Output the [x, y] coordinate of the center of the cell containing the given text.  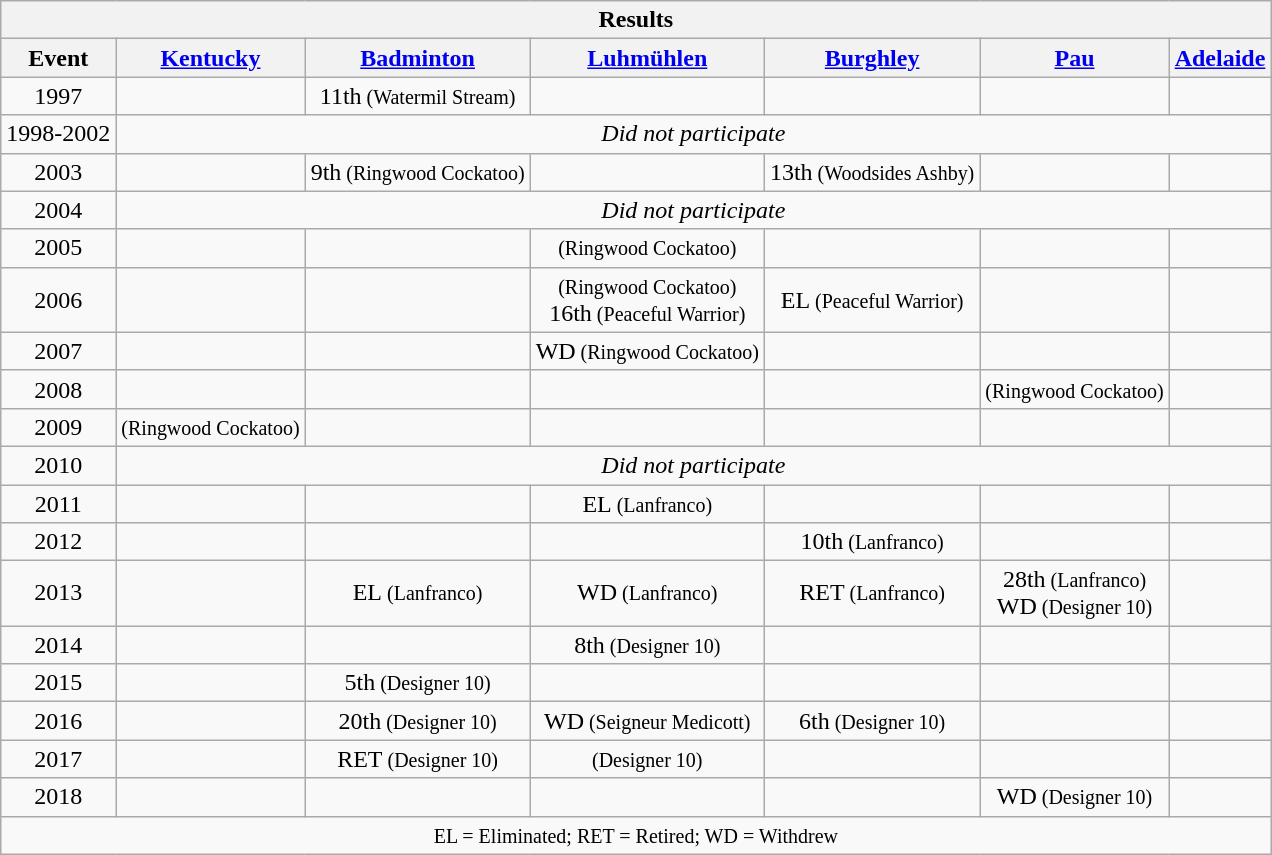
WD (Lanfranco) [647, 594]
1998-2002 [58, 134]
20th (Designer 10) [418, 721]
2006 [58, 300]
9th (Ringwood Cockatoo) [418, 172]
2012 [58, 542]
5th (Designer 10) [418, 683]
2018 [58, 797]
28th (Lanfranco)WD (Designer 10) [1074, 594]
2015 [58, 683]
2005 [58, 248]
Results [636, 20]
2008 [58, 389]
8th (Designer 10) [647, 645]
Kentucky [210, 58]
2004 [58, 210]
WD (Ringwood Cockatoo) [647, 351]
6th (Designer 10) [872, 721]
2016 [58, 721]
2007 [58, 351]
13th (Woodsides Ashby) [872, 172]
Event [58, 58]
2011 [58, 503]
WD (Seigneur Medicott) [647, 721]
Badminton [418, 58]
(Ringwood Cockatoo)16th (Peaceful Warrior) [647, 300]
Pau [1074, 58]
Adelaide [1220, 58]
(Designer 10) [647, 759]
2003 [58, 172]
RET (Designer 10) [418, 759]
Luhmühlen [647, 58]
2013 [58, 594]
2010 [58, 465]
1997 [58, 96]
2009 [58, 427]
Burghley [872, 58]
RET (Lanfranco) [872, 594]
WD (Designer 10) [1074, 797]
2017 [58, 759]
EL = Eliminated; RET = Retired; WD = Withdrew [636, 835]
EL (Peaceful Warrior) [872, 300]
11th (Watermil Stream) [418, 96]
2014 [58, 645]
10th (Lanfranco) [872, 542]
